From the cell containing the given text, extract its center point as (x, y) coordinate. 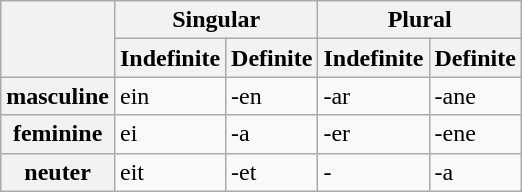
Plural (420, 20)
-er (374, 134)
-en (272, 96)
eit (170, 172)
masculine (58, 96)
- (374, 172)
ein (170, 96)
-et (272, 172)
-ar (374, 96)
neuter (58, 172)
feminine (58, 134)
Singular (216, 20)
ei (170, 134)
-ene (475, 134)
-ane (475, 96)
